Determine the [X, Y] coordinate at the center of the cell enclosing the given text.  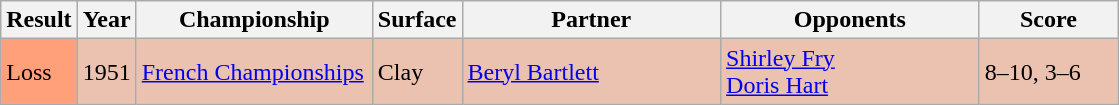
Result [39, 20]
Beryl Bartlett [592, 72]
Year [106, 20]
1951 [106, 72]
Shirley Fry Doris Hart [850, 72]
8–10, 3–6 [1048, 72]
Clay [417, 72]
Surface [417, 20]
Partner [592, 20]
French Championships [254, 72]
Loss [39, 72]
Score [1048, 20]
Championship [254, 20]
Opponents [850, 20]
